Extract the [x, y] coordinate from the center of the cell holding the provided text.  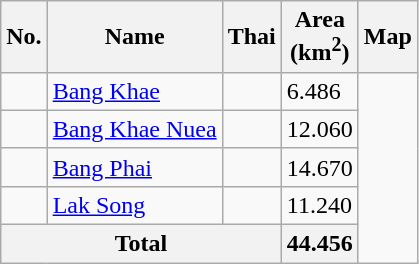
No. [24, 37]
Lak Song [134, 205]
Area(km2) [320, 37]
Bang Khae [134, 91]
Bang Phai [134, 167]
6.486 [320, 91]
Total [141, 244]
Bang Khae Nuea [134, 129]
Name [134, 37]
11.240 [320, 205]
Thai [252, 37]
Map [388, 37]
14.670 [320, 167]
44.456 [320, 244]
12.060 [320, 129]
